Pinpoint the cell where the given text exists, returning its [x, y] midpoint coordinate. 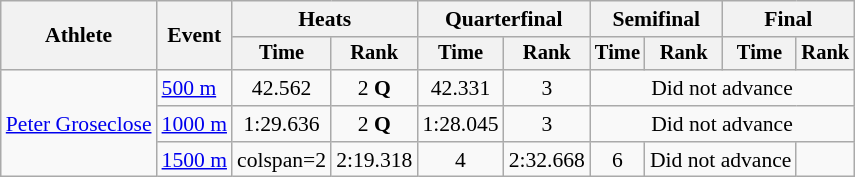
Quarterfinal [504, 19]
1000 m [194, 124]
Athlete [79, 36]
Heats [324, 19]
Final [788, 19]
500 m [194, 88]
1:29.636 [282, 124]
42.331 [460, 88]
Event [194, 36]
Semifinal [656, 19]
Peter Groseclose [79, 124]
1:28.045 [460, 124]
42.562 [282, 88]
